Output the (x, y) coordinate of the center of the cell containing the given text.  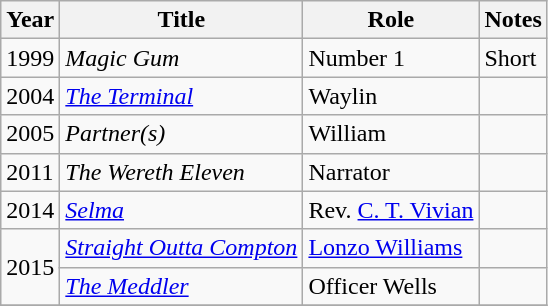
Selma (182, 210)
Rev. C. T. Vivian (391, 210)
Officer Wells (391, 286)
2015 (30, 267)
2011 (30, 172)
2014 (30, 210)
Partner(s) (182, 134)
Straight Outta Compton (182, 248)
Lonzo Williams (391, 248)
The Terminal (182, 96)
The Wereth Eleven (182, 172)
2004 (30, 96)
Role (391, 20)
1999 (30, 58)
Title (182, 20)
Short (513, 58)
Notes (513, 20)
Year (30, 20)
Waylin (391, 96)
The Meddler (182, 286)
Narrator (391, 172)
Number 1 (391, 58)
Magic Gum (182, 58)
2005 (30, 134)
William (391, 134)
